From the cell containing the given text, extract its center point as [X, Y] coordinate. 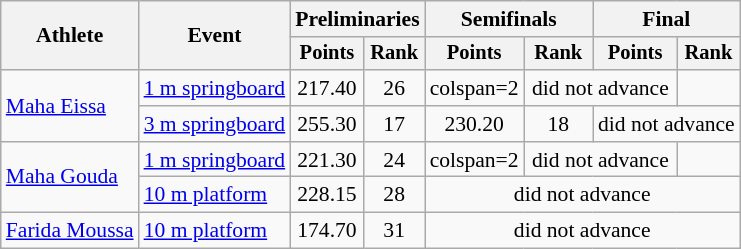
Athlete [70, 36]
Final [666, 19]
Maha Gouda [70, 178]
228.15 [327, 195]
Event [215, 36]
174.70 [327, 231]
26 [394, 88]
Farida Moussa [70, 231]
230.20 [474, 124]
31 [394, 231]
217.40 [327, 88]
Maha Eissa [70, 106]
28 [394, 195]
17 [394, 124]
3 m springboard [215, 124]
255.30 [327, 124]
221.30 [327, 160]
24 [394, 160]
18 [558, 124]
Preliminaries [357, 19]
Semifinals [509, 19]
